Scan for the cell matching the given text and deliver its [x, y] coordinate at center. 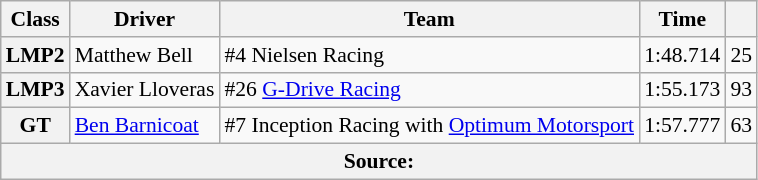
1:48.714 [682, 55]
25 [741, 55]
63 [741, 126]
Source: [379, 162]
93 [741, 90]
Matthew Bell [145, 55]
Team [429, 19]
Ben Barnicoat [145, 126]
#4 Nielsen Racing [429, 55]
1:57.777 [682, 126]
LMP2 [36, 55]
#26 G-Drive Racing [429, 90]
Time [682, 19]
Driver [145, 19]
1:55.173 [682, 90]
GT [36, 126]
#7 Inception Racing with Optimum Motorsport [429, 126]
LMP3 [36, 90]
Class [36, 19]
Xavier Lloveras [145, 90]
